From the cell containing the given text, extract its center point as (X, Y) coordinate. 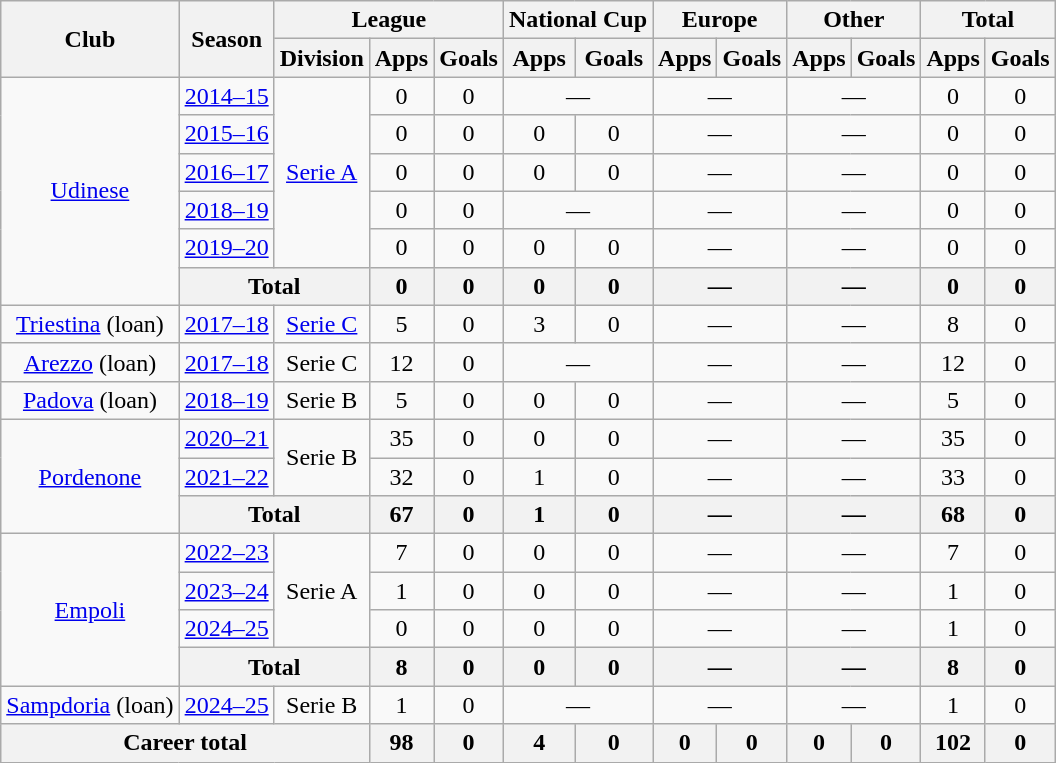
68 (953, 515)
2023–24 (226, 591)
Udinese (90, 191)
Sampdoria (loan) (90, 705)
Division (322, 58)
Club (90, 39)
2022–23 (226, 553)
Triestina (loan) (90, 324)
2020–21 (226, 438)
Padova (loan) (90, 400)
2014–15 (226, 96)
3 (539, 324)
102 (953, 743)
Career total (186, 743)
33 (953, 477)
98 (401, 743)
2015–16 (226, 134)
League (388, 20)
4 (539, 743)
67 (401, 515)
32 (401, 477)
National Cup (578, 20)
Arezzo (loan) (90, 362)
2021–22 (226, 477)
Pordenone (90, 476)
Other (854, 20)
Europe (720, 20)
Season (226, 39)
2016–17 (226, 172)
2019–20 (226, 248)
Empoli (90, 610)
